Capture the cell that displays the provided text and extract its (x, y) central coordinate. 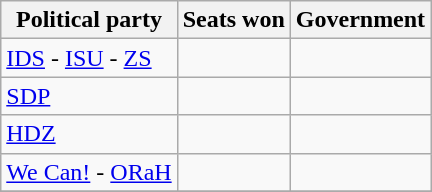
We Can! - ORaH (89, 172)
Seats won (234, 20)
IDS - ISU - ZS (89, 58)
HDZ (89, 134)
SDP (89, 96)
Government (360, 20)
Political party (89, 20)
